Scan for the cell matching the given text and deliver its [X, Y] coordinate at center. 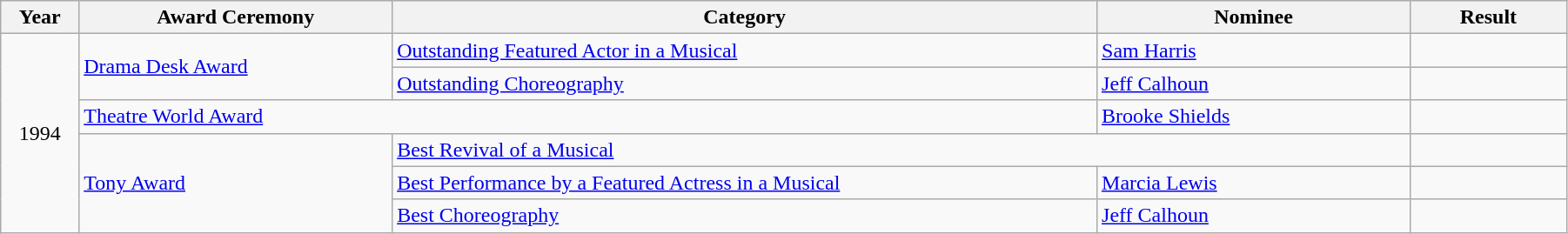
Result [1488, 17]
Sam Harris [1254, 50]
Outstanding Choreography [745, 84]
Best Choreography [745, 216]
Category [745, 17]
Outstanding Featured Actor in a Musical [745, 50]
Drama Desk Award [236, 67]
Tony Award [236, 183]
Brooke Shields [1254, 117]
Best Performance by a Featured Actress in a Musical [745, 183]
Award Ceremony [236, 17]
Year [40, 17]
1994 [40, 133]
Best Revival of a Musical [901, 150]
Marcia Lewis [1254, 183]
Theatre World Award [588, 117]
Nominee [1254, 17]
